Locate the cell with the specified text and output its (x, y) center coordinate. 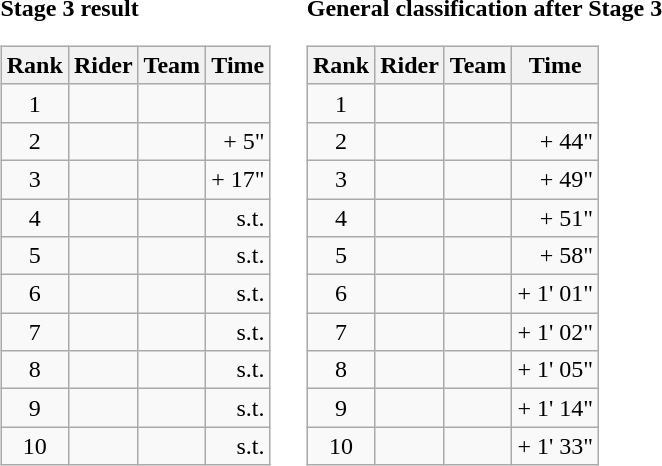
+ 1' 14" (556, 408)
+ 17" (238, 179)
+ 1' 02" (556, 332)
+ 51" (556, 217)
+ 1' 05" (556, 370)
+ 5" (238, 141)
+ 58" (556, 256)
+ 49" (556, 179)
+ 1' 33" (556, 446)
+ 44" (556, 141)
+ 1' 01" (556, 294)
